Capture the cell that displays the provided text and extract its (X, Y) central coordinate. 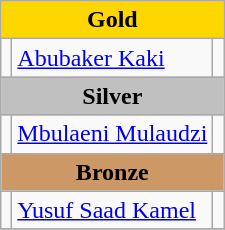
Abubaker Kaki (112, 58)
Yusuf Saad Kamel (112, 210)
Gold (112, 20)
Silver (112, 96)
Mbulaeni Mulaudzi (112, 134)
Bronze (112, 172)
